Return (X, Y) of the center of cell containing provided text 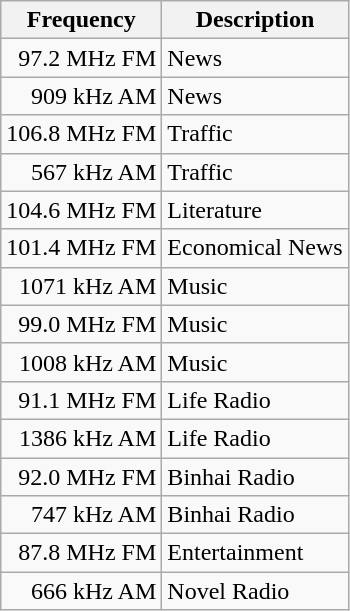
567 kHz AM (82, 172)
747 kHz AM (82, 515)
106.8 MHz FM (82, 134)
101.4 MHz FM (82, 248)
91.1 MHz FM (82, 400)
104.6 MHz FM (82, 210)
Literature (255, 210)
Economical News (255, 248)
909 kHz AM (82, 96)
92.0 MHz FM (82, 477)
Description (255, 20)
1071 kHz AM (82, 286)
1386 kHz AM (82, 438)
Novel Radio (255, 591)
97.2 MHz FM (82, 58)
99.0 MHz FM (82, 324)
Entertainment (255, 553)
87.8 MHz FM (82, 553)
1008 kHz AM (82, 362)
Frequency (82, 20)
666 kHz AM (82, 591)
